From the cell containing the given text, extract its center point as (X, Y) coordinate. 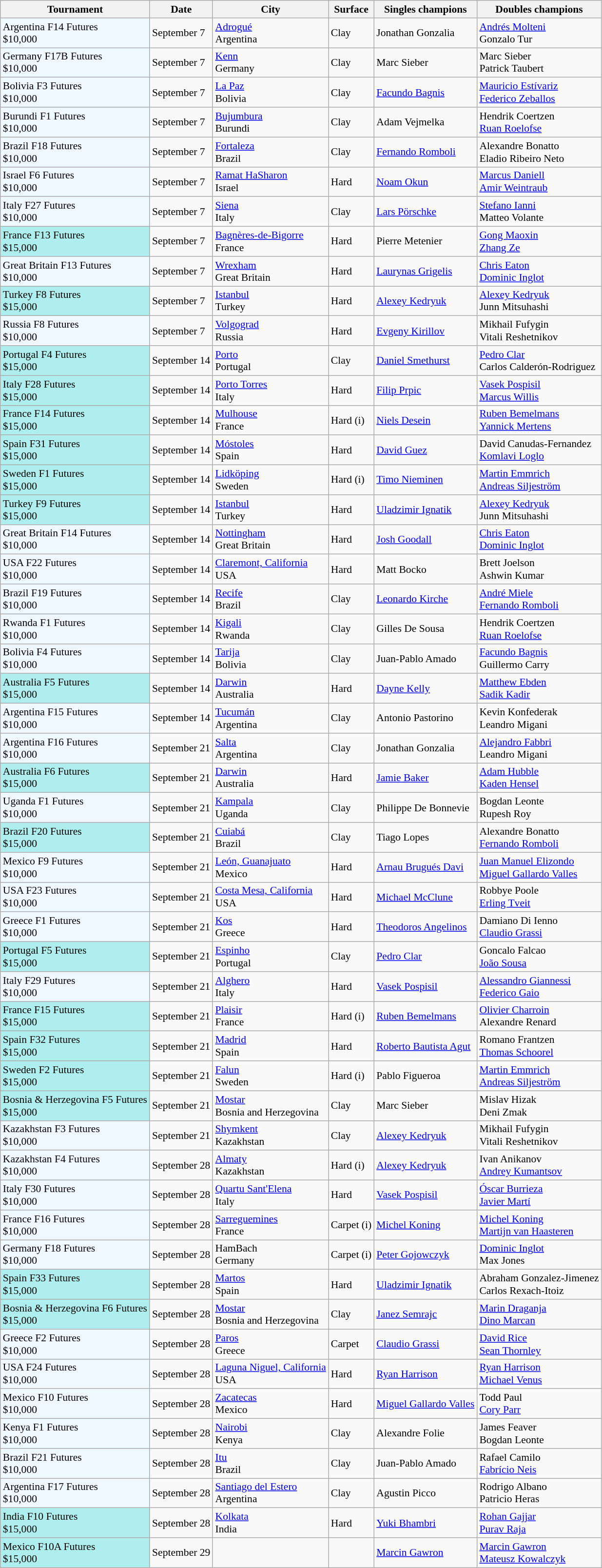
KolkataIndia (270, 1523)
Matt Bocko (425, 569)
Ruben Bemelmans Yannick Mertens (539, 420)
Romano Frantzen Thomas Schoorel (539, 1046)
Ivan Anikanov Andrey Kumantsov (539, 1165)
Janez Semrajc (425, 1314)
France F15 Futures$15,000 (75, 1016)
USA F22 Futures$10,000 (75, 569)
Gong Maoxin Zhang Ze (539, 242)
Facundo Bagnis Guillermo Carry (539, 658)
Goncalo Falcao João Sousa (539, 957)
NairobiKenya (270, 1433)
Michel Koning (425, 1225)
Josh Goodall (425, 539)
Kazakhstan F3 Futures$10,000 (75, 1135)
NottinghamGreat Britain (270, 539)
Matthew Ebden Sadik Kadir (539, 688)
Brazil F18 Futures$10,000 (75, 152)
Doubles champions (539, 9)
Pedro Clar (425, 957)
AlgheroItaly (270, 987)
David Guez (425, 451)
Turkey F9 Futures$15,000 (75, 510)
Tiago Lopes (425, 838)
AdroguéArgentina (270, 33)
USA F23 Futures$10,000 (75, 897)
SaltaArgentina (270, 748)
David Canudas-Fernandez Komlavi Loglo (539, 451)
AlmatyKazakhstan (270, 1165)
Mauricio Estívariz Federico Zeballos (539, 93)
Porto TorresItaly (270, 390)
David Rice Sean Thornley (539, 1344)
Alexandre Bonatto Fernando Romboli (539, 838)
TarijaBolivia (270, 658)
James Feaver Bogdan Leonte (539, 1433)
Noam Okun (425, 181)
Philippe De Bonnevie (425, 807)
Arnau Brugués Davi (425, 867)
Great Britain F14 Futures$10,000 (75, 539)
Ryan Harrison (425, 1374)
Quartu Sant'ElenaItaly (270, 1196)
Facundo Bagnis (425, 93)
Peter Gojowczyk (425, 1255)
SienaItaly (270, 212)
Carpet (351, 1344)
Mexico F9 Futures$10,000 (75, 867)
Michel Koning Martijn van Haasteren (539, 1225)
LidköpingSweden (270, 480)
CuiabáBrazil (270, 838)
Brazil F20 Futures$15,000 (75, 838)
Bagnères-de-BigorreFrance (270, 242)
Tournament (75, 9)
Dayne Kelly (425, 688)
Pablo Figueroa (425, 1076)
Olivier Charroin Alexandre Renard (539, 1016)
MóstolesSpain (270, 451)
France F16 Futures$10,000 (75, 1225)
Roberto Bautista Agut (425, 1046)
Filip Prpic (425, 390)
WrexhamGreat Britain (270, 271)
Jamie Baker (425, 778)
MulhouseFrance (270, 420)
ItuBrazil (270, 1464)
Gilles De Sousa (425, 629)
ParosGreece (270, 1344)
ShymkentKazakhstan (270, 1135)
PortoPortugal (270, 361)
Lars Pörschke (425, 212)
Todd Paul Cory Parr (539, 1404)
Russia F8 Futures$10,000 (75, 331)
Bosnia & Herzegovina F6 Futures$15,000 (75, 1314)
Germany F17B Futures$10,000 (75, 62)
Israel F6 Futures$10,000 (75, 181)
PlaisirFrance (270, 1016)
Greece F2 Futures$10,000 (75, 1344)
Mislav Hizak Deni Zmak (539, 1106)
Australia F6 Futures$15,000 (75, 778)
Claudio Grassi (425, 1344)
Italy F27 Futures$10,000 (75, 212)
Daniel Smethurst (425, 361)
Spain F31 Futures$15,000 (75, 451)
Argentina F14 Futures$10,000 (75, 33)
MartosSpain (270, 1284)
Brazil F21 Futures$10,000 (75, 1464)
Costa Mesa, CaliforniaUSA (270, 897)
Rodrigo Albano Patricio Heras (539, 1493)
Mexico F10 Futures$10,000 (75, 1404)
Theodoros Angelinos (425, 927)
Argentina F17 Futures$10,000 (75, 1493)
Bolivia F3 Futures$10,000 (75, 93)
León, GuanajuatoMexico (270, 867)
Italy F29 Futures$10,000 (75, 987)
Timo Nieminen (425, 480)
La PazBolivia (270, 93)
Antonio Pastorino (425, 719)
Adam Vejmelka (425, 122)
Marin Draganja Dino Marcan (539, 1314)
Fernando Romboli (425, 152)
Pedro Clar Carlos Calderón-Rodriguez (539, 361)
Damiano Di Ienno Claudio Grassi (539, 927)
Brazil F19 Futures$10,000 (75, 599)
Brett Joelson Ashwin Kumar (539, 569)
KampalaUganda (270, 807)
Alessandro Giannessi Federico Gaio (539, 987)
Burundi F1 Futures$10,000 (75, 122)
Miguel Gallardo Valles (425, 1404)
Kazakhstan F4 Futures$10,000 (75, 1165)
Bolivia F4 Futures$10,000 (75, 658)
KosGreece (270, 927)
Vasek Pospisil Marcus Willis (539, 390)
Juan Manuel Elizondo Miguel Gallardo Valles (539, 867)
Great Britain F13 Futures$10,000 (75, 271)
Sweden F2 Futures$15,000 (75, 1076)
Argentina F15 Futures$10,000 (75, 719)
Alexandre Bonatto Eladio Ribeiro Neto (539, 152)
Sweden F1 Futures$15,000 (75, 480)
Marcin Gawron (425, 1552)
Niels Desein (425, 420)
EspinhoPortugal (270, 957)
Bogdan Leonte Rupesh Roy (539, 807)
Italy F28 Futures$15,000 (75, 390)
Marcus Daniell Amir Weintraub (539, 181)
Spain F32 Futures$15,000 (75, 1046)
France F13 Futures$15,000 (75, 242)
Michael McClune (425, 897)
Marcin Gawron Mateusz Kowalczyk (539, 1552)
FortalezaBrazil (270, 152)
Óscar Burrieza Javier Martí (539, 1196)
Australia F5 Futures$15,000 (75, 688)
September 29 (181, 1552)
Ruben Bemelmans (425, 1016)
Pierre Metenier (425, 242)
City (270, 9)
André Miele Fernando Romboli (539, 599)
FalunSweden (270, 1076)
VolgogradRussia (270, 331)
Agustin Picco (425, 1493)
Kevin Konfederak Leandro Migani (539, 719)
Yuki Bhambri (425, 1523)
TucumánArgentina (270, 719)
SarregueminesFrance (270, 1225)
MadridSpain (270, 1046)
Germany F18 Futures$10,000 (75, 1255)
Mexico F10A Futures$15,000 (75, 1552)
Dominic Inglot Max Jones (539, 1255)
Rwanda F1 Futures$10,000 (75, 629)
Robbye Poole Erling Tveit (539, 897)
France F14 Futures$15,000 (75, 420)
HamBachGermany (270, 1255)
Kenya F1 Futures$10,000 (75, 1433)
Uganda F1 Futures$10,000 (75, 807)
Leonardo Kirche (425, 599)
Andrés Molteni Gonzalo Tur (539, 33)
Evgeny Kirillov (425, 331)
Portugal F4 Futures$15,000 (75, 361)
Alejandro Fabbri Leandro Migani (539, 748)
Italy F30 Futures$10,000 (75, 1196)
Portugal F5 Futures$15,000 (75, 957)
India F10 Futures$15,000 (75, 1523)
Abraham Gonzalez-Jimenez Carlos Rexach-Itoiz (539, 1284)
USA F24 Futures$10,000 (75, 1374)
Laguna Niguel, CaliforniaUSA (270, 1374)
RecifeBrazil (270, 599)
Spain F33 Futures$15,000 (75, 1284)
Laurynas Grigelis (425, 271)
Alexandre Folie (425, 1433)
Surface (351, 9)
Date (181, 9)
Greece F1 Futures$10,000 (75, 927)
Rohan Gajjar Purav Raja (539, 1523)
Claremont, CaliforniaUSA (270, 569)
BujumburaBurundi (270, 122)
Ryan Harrison Michael Venus (539, 1374)
ZacatecasMexico (270, 1404)
Adam Hubble Kaden Hensel (539, 778)
Santiago del EsteroArgentina (270, 1493)
Rafael Camilo Fabrício Neis (539, 1464)
Argentina F16 Futures$10,000 (75, 748)
Stefano Ianni Matteo Volante (539, 212)
KigaliRwanda (270, 629)
Bosnia & Herzegovina F5 Futures$15,000 (75, 1106)
Singles champions (425, 9)
Marc Sieber Patrick Taubert (539, 62)
KennGermany (270, 62)
Turkey F8 Futures$15,000 (75, 301)
Ramat HaSharonIsrael (270, 181)
